From the cell containing the given text, extract its center point as (x, y) coordinate. 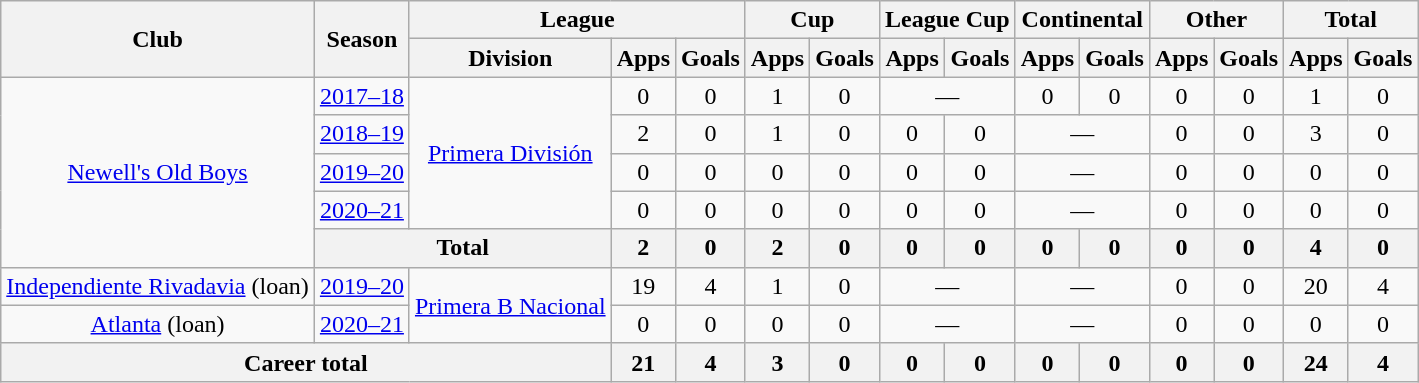
Newell's Old Boys (158, 172)
Division (510, 58)
Other (1216, 20)
24 (1316, 362)
Atlanta (loan) (158, 324)
20 (1316, 286)
Club (158, 39)
Career total (306, 362)
Season (362, 39)
19 (643, 286)
League (577, 20)
Continental (1082, 20)
Cup (812, 20)
Independiente Rivadavia (loan) (158, 286)
Primera B Nacional (510, 305)
2017–18 (362, 96)
2018–19 (362, 134)
League Cup (947, 20)
21 (643, 362)
Primera División (510, 153)
